Extract the [x, y] coordinate from the center of the cell holding the provided text.  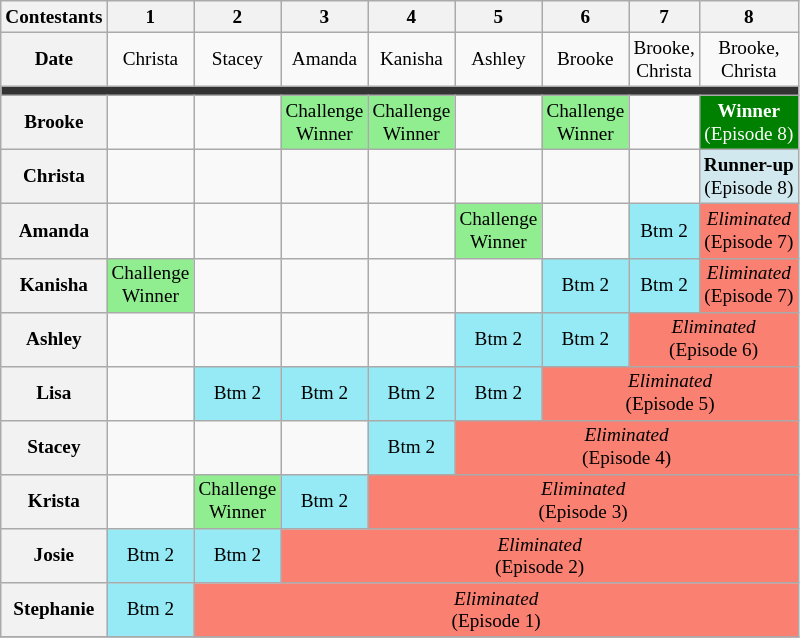
Josie [54, 556]
Eliminated(Episode 6) [714, 339]
Lisa [54, 393]
3 [324, 17]
7 [664, 17]
2 [238, 17]
Runner-up(Episode 8) [748, 177]
6 [586, 17]
5 [498, 17]
Krista [54, 501]
Eliminated(Episode 3) [583, 501]
Contestants [54, 17]
Eliminated(Episode 5) [670, 393]
Winner(Episode 8) [748, 122]
Eliminated(Episode 4) [627, 447]
Stephanie [54, 610]
1 [150, 17]
4 [412, 17]
Eliminated(Episode 1) [496, 610]
8 [748, 17]
Date [54, 59]
Eliminated(Episode 2) [540, 556]
